Scan for the cell matching the given text and deliver its [x, y] coordinate at center. 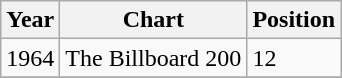
12 [294, 58]
Chart [154, 20]
Position [294, 20]
1964 [30, 58]
Year [30, 20]
The Billboard 200 [154, 58]
